Detect which cell encompasses the target text, then output its (X, Y) center coordinate. 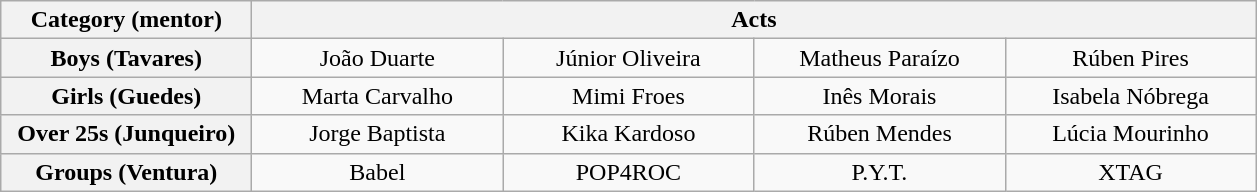
P.Y.T. (880, 172)
Lúcia Mourinho (1130, 134)
Kika Kardoso (628, 134)
POP4ROC (628, 172)
Jorge Baptista (378, 134)
Babel (378, 172)
Groups (Ventura) (126, 172)
Rúben Mendes (880, 134)
Marta Carvalho (378, 96)
Category (mentor) (126, 20)
Inês Morais (880, 96)
Mimi Froes (628, 96)
Over 25s (Junqueiro) (126, 134)
Boys (Tavares) (126, 58)
João Duarte (378, 58)
Matheus Paraízo (880, 58)
Rúben Pires (1130, 58)
Júnior Oliveira (628, 58)
Acts (754, 20)
Isabela Nóbrega (1130, 96)
XTAG (1130, 172)
Girls (Guedes) (126, 96)
